Find where the given text appears and provide that cell's center as [x, y] coordinate. 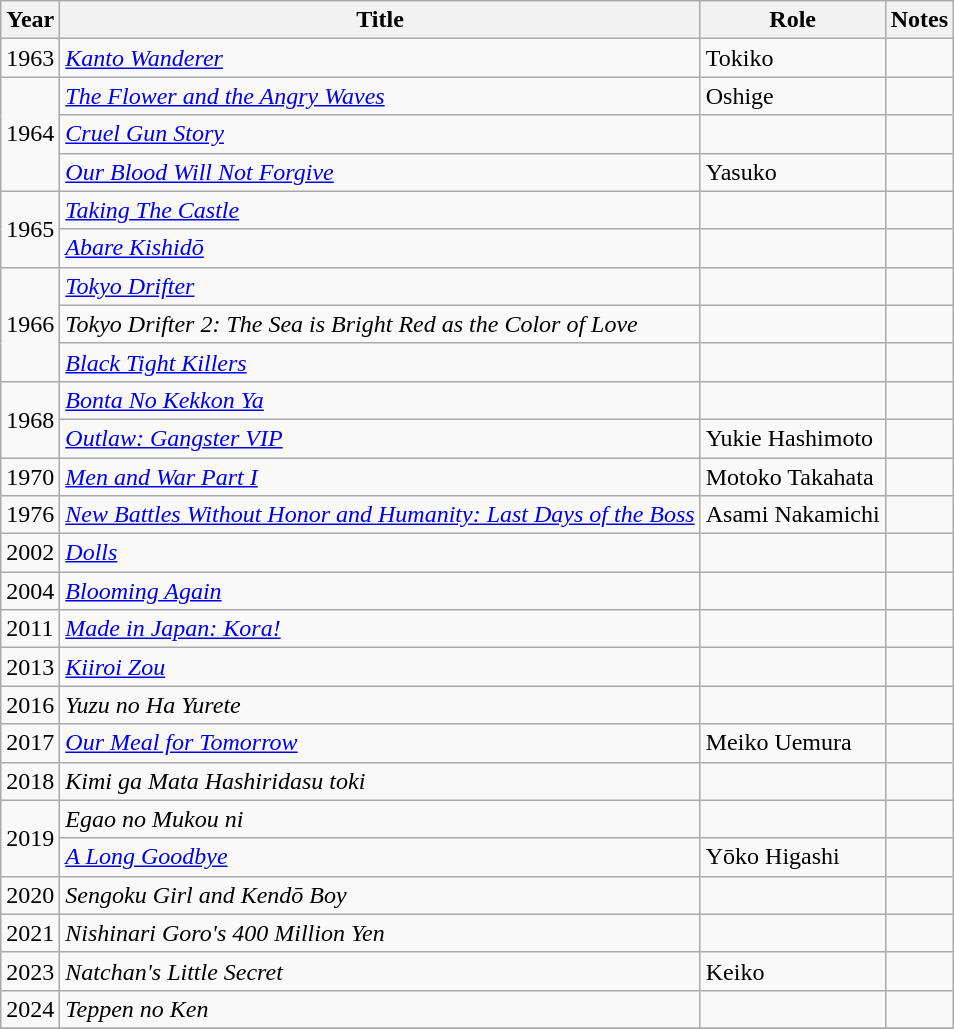
Motoko Takahata [792, 477]
2018 [30, 781]
2013 [30, 667]
Yukie Hashimoto [792, 438]
A Long Goodbye [380, 857]
Kimi ga Mata Hashiridasu toki [380, 781]
2024 [30, 1009]
Notes [919, 20]
Natchan's Little Secret [380, 971]
1963 [30, 58]
Title [380, 20]
1964 [30, 134]
2023 [30, 971]
Meiko Uemura [792, 743]
Oshige [792, 96]
Tokyo Drifter [380, 286]
2021 [30, 933]
Teppen no Ken [380, 1009]
1968 [30, 419]
Tokyo Drifter 2: The Sea is Bright Red as the Color of Love [380, 324]
Abare Kishidō [380, 248]
2020 [30, 895]
Tokiko [792, 58]
1970 [30, 477]
Kanto Wanderer [380, 58]
Dolls [380, 553]
2017 [30, 743]
Sengoku Girl and Kendō Boy [380, 895]
Keiko [792, 971]
Blooming Again [380, 591]
2019 [30, 838]
Egao no Mukou ni [380, 819]
Nishinari Goro's 400 Million Yen [380, 933]
2016 [30, 705]
Yōko Higashi [792, 857]
Outlaw: Gangster VIP [380, 438]
Our Blood Will Not Forgive [380, 172]
Black Tight Killers [380, 362]
Made in Japan: Kora! [380, 629]
Asami Nakamichi [792, 515]
2004 [30, 591]
Men and War Part I [380, 477]
1966 [30, 324]
Taking The Castle [380, 210]
Kiiroi Zou [380, 667]
Cruel Gun Story [380, 134]
2011 [30, 629]
Yuzu no Ha Yurete [380, 705]
1965 [30, 229]
Yasuko [792, 172]
Our Meal for Tomorrow [380, 743]
Role [792, 20]
2002 [30, 553]
1976 [30, 515]
Year [30, 20]
Bonta No Kekkon Ya [380, 400]
New Battles Without Honor and Humanity: Last Days of the Boss [380, 515]
The Flower and the Angry Waves [380, 96]
